Search for the cell housing the specified text and yield its (X, Y) center coordinate. 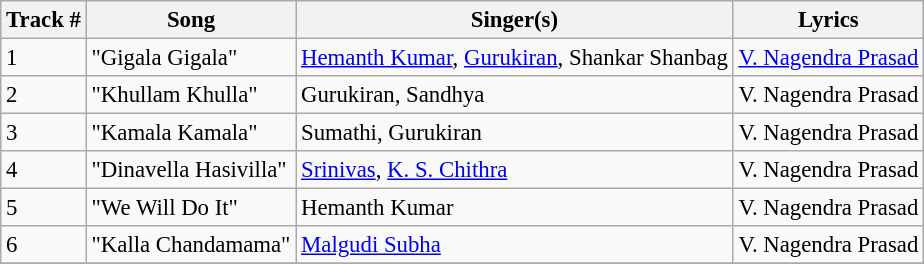
Hemanth Kumar, Gurukiran, Shankar Shanbag (514, 58)
6 (44, 245)
Srinivas, K. S. Chithra (514, 170)
Singer(s) (514, 20)
2 (44, 95)
Track # (44, 20)
"Khullam Khulla" (190, 95)
Hemanth Kumar (514, 208)
"We Will Do It" (190, 208)
4 (44, 170)
5 (44, 208)
Malgudi Subha (514, 245)
3 (44, 133)
Lyrics (828, 20)
Song (190, 20)
"Kamala Kamala" (190, 133)
"Dinavella Hasivilla" (190, 170)
Sumathi, Gurukiran (514, 133)
Gurukiran, Sandhya (514, 95)
"Kalla Chandamama" (190, 245)
"Gigala Gigala" (190, 58)
1 (44, 58)
